Return the (x, y) coordinate for the center point of the cell that contains the specified text.  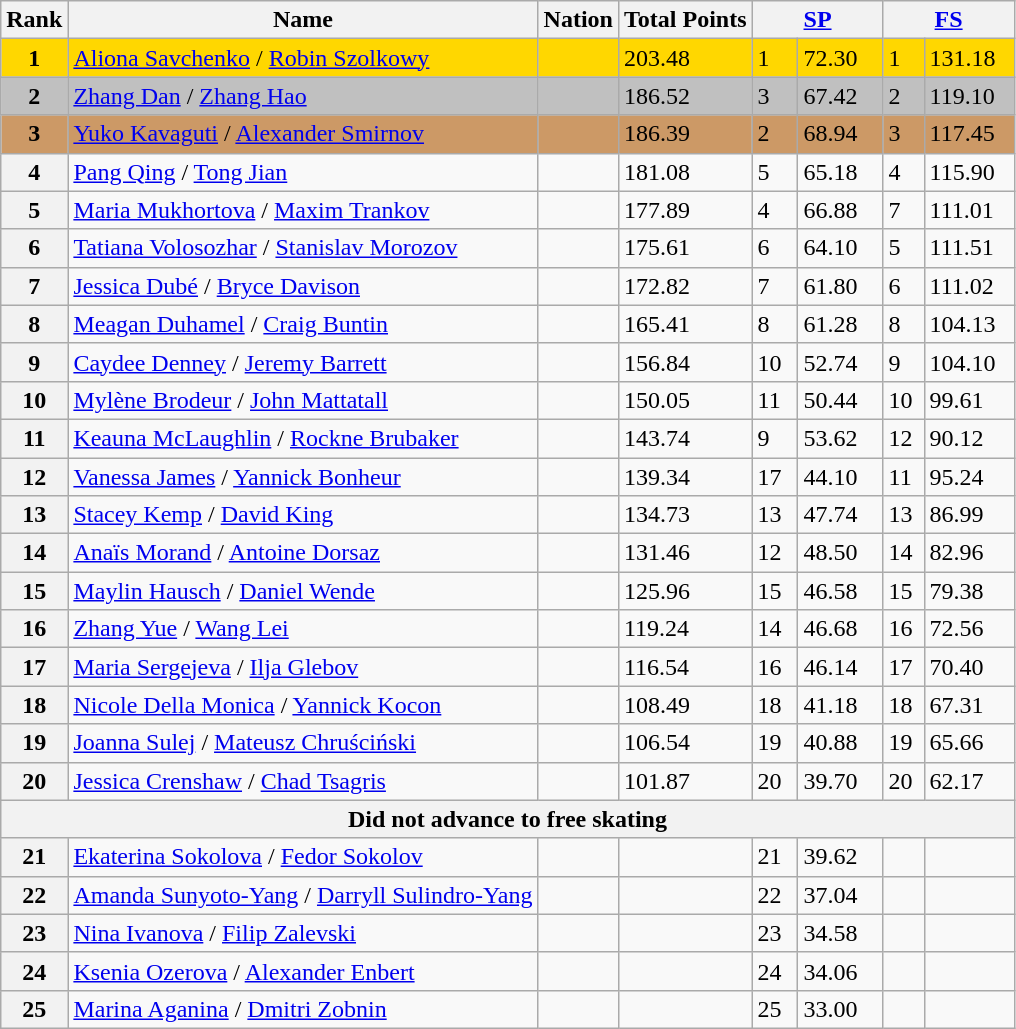
177.89 (685, 210)
70.40 (969, 667)
33.00 (840, 1009)
111.51 (969, 248)
40.88 (840, 743)
Nation (578, 20)
Rank (34, 20)
Ekaterina Sokolova / Fedor Sokolov (303, 857)
131.18 (969, 58)
Ksenia Ozerova / Alexander Enbert (303, 971)
61.80 (840, 286)
175.61 (685, 248)
Stacey Kemp / David King (303, 515)
64.10 (840, 248)
111.01 (969, 210)
Meagan Duhamel / Craig Buntin (303, 324)
46.68 (840, 629)
Maria Mukhortova / Maxim Trankov (303, 210)
Zhang Yue / Wang Lei (303, 629)
Vanessa James / Yannick Bonheur (303, 477)
104.10 (969, 362)
172.82 (685, 286)
53.62 (840, 438)
82.96 (969, 553)
34.06 (840, 971)
Mylène Brodeur / John Mattatall (303, 400)
125.96 (685, 591)
Tatiana Volosozhar / Stanislav Morozov (303, 248)
181.08 (685, 172)
Amanda Sunyoto-Yang / Darryll Sulindro-Yang (303, 895)
Joanna Sulej / Mateusz Chruściński (303, 743)
34.58 (840, 933)
150.05 (685, 400)
50.44 (840, 400)
131.46 (685, 553)
101.87 (685, 781)
37.04 (840, 895)
119.10 (969, 96)
FS (948, 20)
Maylin Hausch / Daniel Wende (303, 591)
86.99 (969, 515)
Zhang Dan / Zhang Hao (303, 96)
Jessica Dubé / Bryce Davison (303, 286)
66.88 (840, 210)
39.62 (840, 857)
65.18 (840, 172)
106.54 (685, 743)
186.52 (685, 96)
119.24 (685, 629)
68.94 (840, 134)
90.12 (969, 438)
Total Points (685, 20)
139.34 (685, 477)
Yuko Kavaguti / Alexander Smirnov (303, 134)
Pang Qing / Tong Jian (303, 172)
41.18 (840, 705)
61.28 (840, 324)
Did not advance to free skating (508, 819)
72.56 (969, 629)
Nicole Della Monica / Yannick Kocon (303, 705)
203.48 (685, 58)
108.49 (685, 705)
111.02 (969, 286)
39.70 (840, 781)
47.74 (840, 515)
46.58 (840, 591)
46.14 (840, 667)
Anaïs Morand / Antoine Dorsaz (303, 553)
Maria Sergejeva / Ilja Glebov (303, 667)
99.61 (969, 400)
Name (303, 20)
52.74 (840, 362)
Keauna McLaughlin / Rockne Brubaker (303, 438)
67.31 (969, 705)
134.73 (685, 515)
Caydee Denney / Jeremy Barrett (303, 362)
115.90 (969, 172)
117.45 (969, 134)
44.10 (840, 477)
Jessica Crenshaw / Chad Tsagris (303, 781)
143.74 (685, 438)
79.38 (969, 591)
116.54 (685, 667)
95.24 (969, 477)
Marina Aganina / Dmitri Zobnin (303, 1009)
62.17 (969, 781)
72.30 (840, 58)
67.42 (840, 96)
65.66 (969, 743)
SP (818, 20)
104.13 (969, 324)
48.50 (840, 553)
156.84 (685, 362)
Aliona Savchenko / Robin Szolkowy (303, 58)
165.41 (685, 324)
186.39 (685, 134)
Nina Ivanova / Filip Zalevski (303, 933)
